Determine the [x, y] coordinate at the center of the cell enclosing the given text.  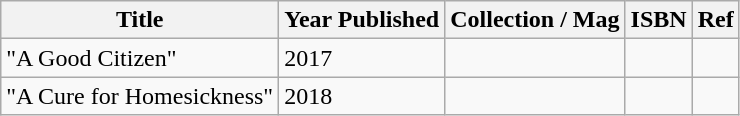
ISBN [658, 20]
2017 [362, 58]
"A Cure for Homesickness" [140, 96]
Ref [716, 20]
Collection / Mag [535, 20]
Title [140, 20]
2018 [362, 96]
"A Good Citizen" [140, 58]
Year Published [362, 20]
